Locate the cell with the specified text and output its (X, Y) center coordinate. 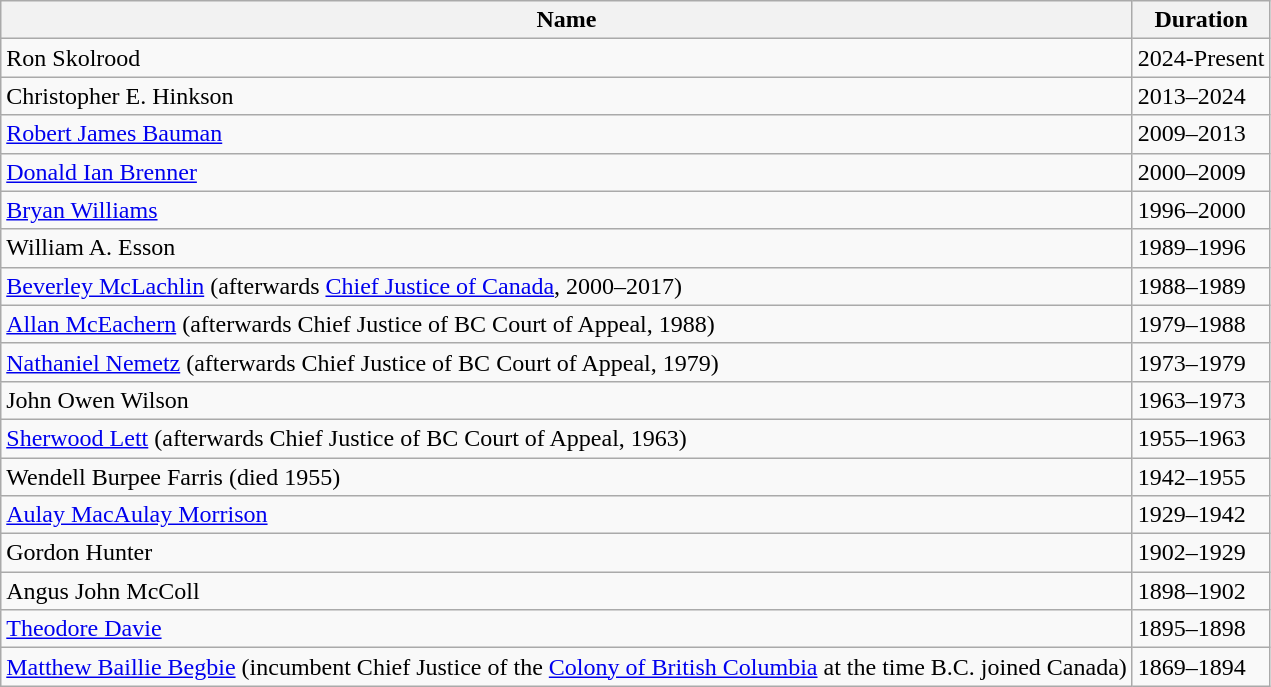
2013–2024 (1201, 96)
Nathaniel Nemetz (afterwards Chief Justice of BC Court of Appeal, 1979) (567, 362)
2024-Present (1201, 58)
1869–1894 (1201, 667)
1955–1963 (1201, 438)
1963–1973 (1201, 400)
Christopher E. Hinkson (567, 96)
2000–2009 (1201, 172)
1942–1955 (1201, 477)
Duration (1201, 20)
Beverley McLachlin (afterwards Chief Justice of Canada, 2000–2017) (567, 286)
2009–2013 (1201, 134)
Bryan Williams (567, 210)
1898–1902 (1201, 591)
1989–1996 (1201, 248)
John Owen Wilson (567, 400)
1895–1898 (1201, 629)
Matthew Baillie Begbie (incumbent Chief Justice of the Colony of British Columbia at the time B.C. joined Canada) (567, 667)
Angus John McColl (567, 591)
1902–1929 (1201, 553)
1979–1988 (1201, 324)
Robert James Bauman (567, 134)
Gordon Hunter (567, 553)
1996–2000 (1201, 210)
William A. Esson (567, 248)
1988–1989 (1201, 286)
Aulay MacAulay Morrison (567, 515)
Name (567, 20)
1973–1979 (1201, 362)
Sherwood Lett (afterwards Chief Justice of BC Court of Appeal, 1963) (567, 438)
Wendell Burpee Farris (died 1955) (567, 477)
Allan McEachern (afterwards Chief Justice of BC Court of Appeal, 1988) (567, 324)
Theodore Davie (567, 629)
Donald Ian Brenner (567, 172)
Ron Skolrood (567, 58)
1929–1942 (1201, 515)
